Find where the given text appears and provide that cell's center as [X, Y] coordinate. 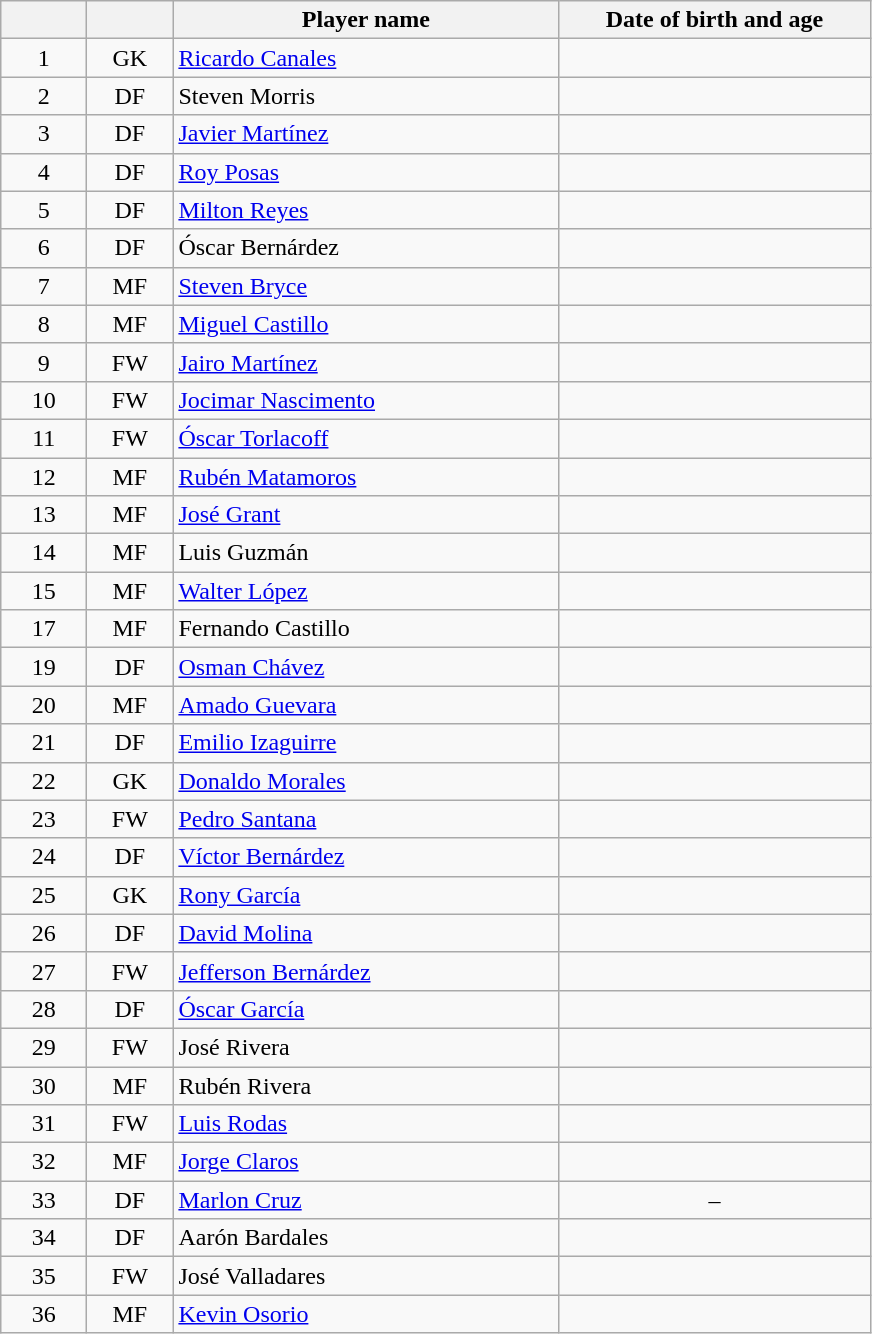
Jairo Martínez [366, 362]
Kevin Osorio [366, 1314]
Roy Posas [366, 172]
Jorge Claros [366, 1162]
Amado Guevara [366, 705]
21 [44, 743]
13 [44, 515]
Rony García [366, 895]
35 [44, 1276]
Date of birth and age [714, 20]
24 [44, 857]
15 [44, 591]
34 [44, 1238]
31 [44, 1124]
Jocimar Nascimento [366, 400]
20 [44, 705]
2 [44, 96]
Rubén Matamoros [366, 477]
Luis Rodas [366, 1124]
José Rivera [366, 1047]
12 [44, 477]
José Grant [366, 515]
19 [44, 667]
28 [44, 1009]
Player name [366, 20]
Miguel Castillo [366, 324]
Osman Chávez [366, 667]
4 [44, 172]
José Valladares [366, 1276]
8 [44, 324]
11 [44, 438]
Steven Morris [366, 96]
Óscar Torlacoff [366, 438]
29 [44, 1047]
Javier Martínez [366, 134]
25 [44, 895]
5 [44, 210]
Óscar Bernárdez [366, 248]
Óscar García [366, 1009]
1 [44, 58]
Donaldo Morales [366, 781]
30 [44, 1085]
36 [44, 1314]
Steven Bryce [366, 286]
9 [44, 362]
6 [44, 248]
7 [44, 286]
32 [44, 1162]
33 [44, 1200]
Rubén Rivera [366, 1085]
27 [44, 971]
Fernando Castillo [366, 629]
David Molina [366, 933]
Víctor Bernárdez [366, 857]
Jefferson Bernárdez [366, 971]
26 [44, 933]
Ricardo Canales [366, 58]
Milton Reyes [366, 210]
10 [44, 400]
Walter López [366, 591]
3 [44, 134]
– [714, 1200]
23 [44, 819]
Emilio Izaguirre [366, 743]
Pedro Santana [366, 819]
Marlon Cruz [366, 1200]
Aarón Bardales [366, 1238]
14 [44, 553]
Luis Guzmán [366, 553]
17 [44, 629]
22 [44, 781]
